For the text-containing cell, return its midpoint in [X, Y] coordinate format. 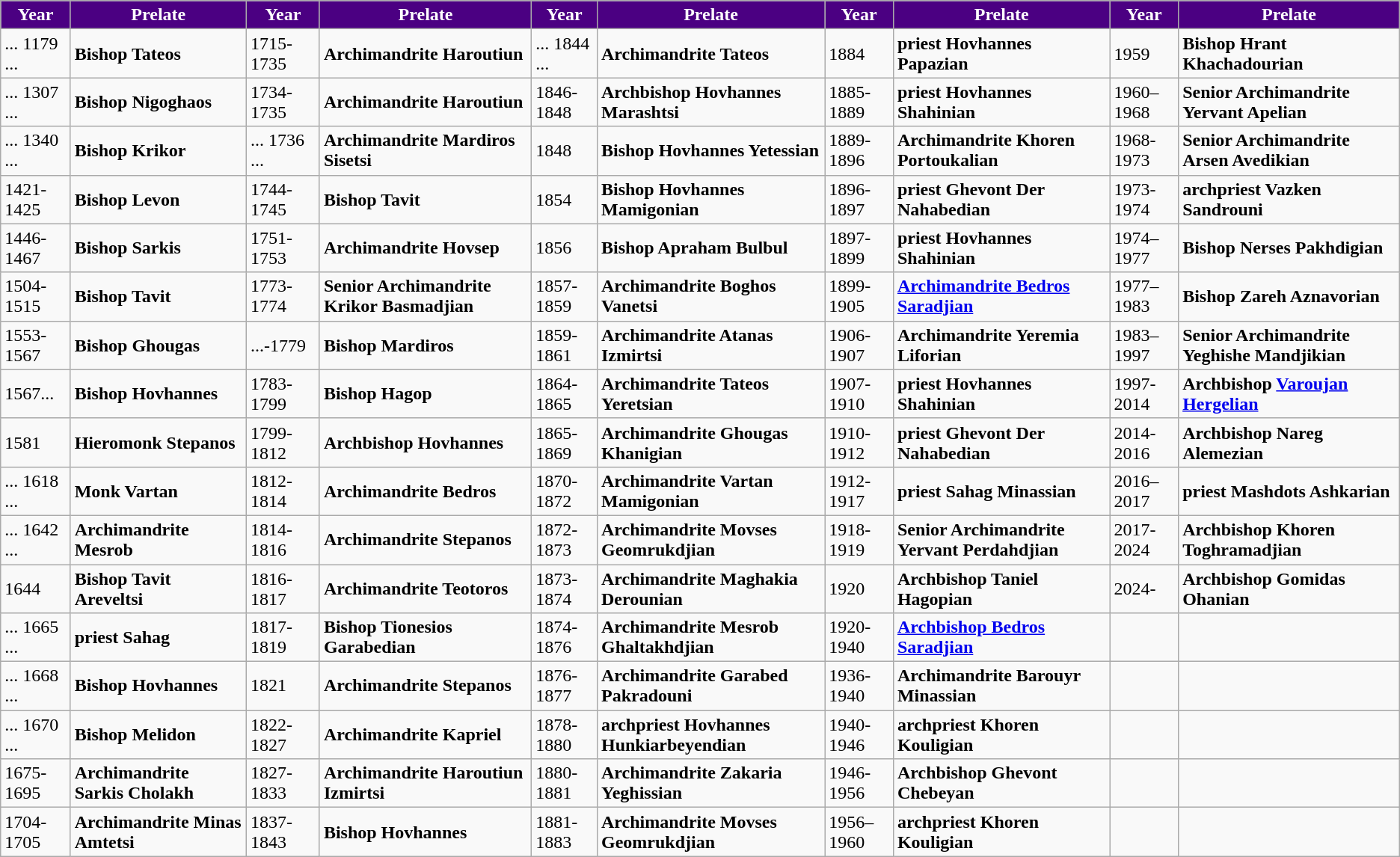
Archbishop Varoujan Hergelian [1289, 393]
Archbishop Hovhannes [425, 443]
1553-1567 [36, 345]
1973-1974 [1144, 199]
Archimandrite Teotoros [425, 588]
1983–1997 [1144, 345]
Archimandrite Garabed Pakradouni [710, 686]
1817-1819 [283, 637]
1881-1883 [565, 832]
... 1340 ... [36, 151]
1876-1877 [565, 686]
1848 [565, 151]
1865-1869 [565, 443]
1864-1865 [565, 393]
... 1668 ... [36, 686]
Bishop Hagop [425, 393]
1854 [565, 199]
1899-1905 [859, 296]
1837-1843 [283, 832]
archpriest Hovhannes Hunkiarbeyendian [710, 734]
1878-1880 [565, 734]
Archbishop Taniel Hagopian [1001, 588]
Archimandrite Hovsep [425, 248]
priest Hovhannes Papazian [1001, 54]
Archimandrite Vartan Mamigonian [710, 491]
1936-1940 [859, 686]
Bishop Hovhannes Yetessian [710, 151]
Archimandrite Yeremia Liforian [1001, 345]
Archbishop Hovhannes Marashtsi [710, 102]
2014-2016 [1144, 443]
...-1779 [283, 345]
1918-1919 [859, 540]
priest Sahag Minassian [1001, 491]
1504-1515 [36, 296]
Bishop Ghougas [159, 345]
... 1670 ... [36, 734]
1889-1896 [859, 151]
1897-1899 [859, 248]
1940-1946 [859, 734]
Archimandrite Mardiros Sisetsi [425, 151]
1968-1973 [1144, 151]
Monk Vartan [159, 491]
2016–2017 [1144, 491]
1872-1873 [565, 540]
Archimandrite Mesrob Ghaltakhdjian [710, 637]
1920 [859, 588]
Archimandrite Ghougas Khanigian [710, 443]
Bishop Tionesios Garabedian [425, 637]
1873-1874 [565, 588]
Bishop Mardiros [425, 345]
archpriest Vazken Sandrouni [1289, 199]
Bishop Hovhannes Mamigonian [710, 199]
1827-1833 [283, 784]
1744-1745 [283, 199]
... 1665 ... [36, 637]
1567... [36, 393]
1822-1827 [283, 734]
1751-1753 [283, 248]
Senior Archimandrite Yervant Perdahdjian [1001, 540]
1812-1814 [283, 491]
1870-1872 [565, 491]
1715-1735 [283, 54]
Senior Archimandrite Yervant Apelian [1289, 102]
1885-1889 [859, 102]
Bishop Tateos [159, 54]
1907-1910 [859, 393]
1814-1816 [283, 540]
Archimandrite Boghos Vanetsi [710, 296]
1734-1735 [283, 102]
Archimandrite Maghakia Derounian [710, 588]
1856 [565, 248]
... 1307 ... [36, 102]
1421-1425 [36, 199]
1946-1956 [859, 784]
Archimandrite Mesrob [159, 540]
Bishop Zareh Aznavorian [1289, 296]
1884 [859, 54]
... 1179 ... [36, 54]
1896-1897 [859, 199]
Archimandrite Khoren Portoukalian [1001, 151]
Archbishop Bedros Saradjian [1001, 637]
1773-1774 [283, 296]
Bishop Apraham Bulbul [710, 248]
1977–1983 [1144, 296]
Archimandrite Minas Amtetsi [159, 832]
1974–1977 [1144, 248]
... 1618 ... [36, 491]
Hieromonk Stepanos [159, 443]
1446-1467 [36, 248]
1581 [36, 443]
Bishop Nerses Pakhdigian [1289, 248]
Bishop Krikor [159, 151]
Senior Archimandrite Krikor Basmadjian [425, 296]
1880-1881 [565, 784]
Archimandrite Zakaria Yeghissian [710, 784]
1906-1907 [859, 345]
Bishop Tavit Areveltsi [159, 588]
1704-1705 [36, 832]
1960–1968 [1144, 102]
priest Sahag [159, 637]
1920-1940 [859, 637]
1816-1817 [283, 588]
1783-1799 [283, 393]
Bishop Hrant Khachadourian [1289, 54]
Archimandrite Barouyr Minassian [1001, 686]
... 1844 ... [565, 54]
1846-1848 [565, 102]
1859-1861 [565, 345]
... 1642 ... [36, 540]
Archimandrite Sarkis Cholakh [159, 784]
Bishop Melidon [159, 734]
2017-2024 [1144, 540]
1912-1917 [859, 491]
1675-1695 [36, 784]
Senior Archimandrite Arsen Avedikian [1289, 151]
1910-1912 [859, 443]
Archimandrite Tateos [710, 54]
2024- [1144, 588]
1857-1859 [565, 296]
Archimandrite Haroutiun Izmirtsi [425, 784]
1799-1812 [283, 443]
Archbishop Nareg Alemezian [1289, 443]
Bishop Levon [159, 199]
1874-1876 [565, 637]
Bishop Sarkis [159, 248]
Archimandrite Bedros [425, 491]
priest Mashdots Ashkarian [1289, 491]
Archimandrite Atanas Izmirtsi [710, 345]
1997-2014 [1144, 393]
Archbishop Ghevont Chebeyan [1001, 784]
Archimandrite Bedros Saradjian [1001, 296]
Senior Archimandrite Yeghishe Mandjikian [1289, 345]
1959 [1144, 54]
Archbishop Gomidas Ohanian [1289, 588]
1644 [36, 588]
1821 [283, 686]
... 1736 ... [283, 151]
Archimandrite Kapriel [425, 734]
Bishop Nigoghaos [159, 102]
Archimandrite Tateos Yeretsian [710, 393]
1956–1960 [859, 832]
Archbishop Khoren Toghramadjian [1289, 540]
